Search for the cell housing the specified text and yield its (X, Y) center coordinate. 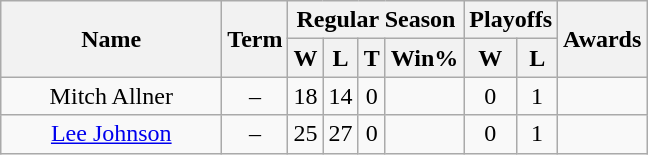
Term (255, 39)
18 (306, 96)
14 (340, 96)
Regular Season (376, 20)
Mitch Allner (112, 96)
27 (340, 134)
Lee Johnson (112, 134)
Name (112, 39)
25 (306, 134)
Playoffs (511, 20)
Win% (424, 58)
Awards (602, 39)
T (372, 58)
